For the text-containing cell, return its midpoint in (X, Y) coordinate format. 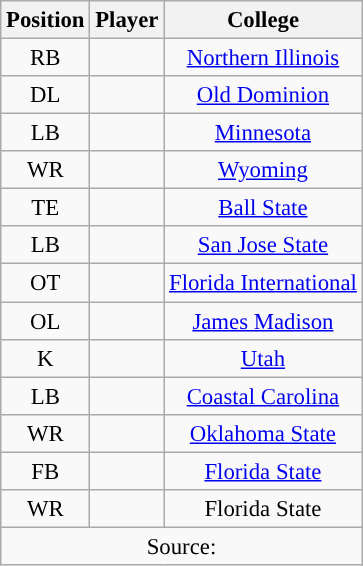
TE (46, 208)
Florida International (263, 283)
OT (46, 283)
Northern Illinois (263, 58)
College (263, 20)
Ball State (263, 208)
OL (46, 321)
Position (46, 20)
Coastal Carolina (263, 396)
Oklahoma State (263, 433)
Source: (182, 546)
DL (46, 95)
FB (46, 471)
Wyoming (263, 170)
Utah (263, 358)
Old Dominion (263, 95)
K (46, 358)
San Jose State (263, 245)
James Madison (263, 321)
Player (127, 20)
Minnesota (263, 133)
RB (46, 58)
